Provide the [x, y] coordinate of the cell's center where the given text is located.  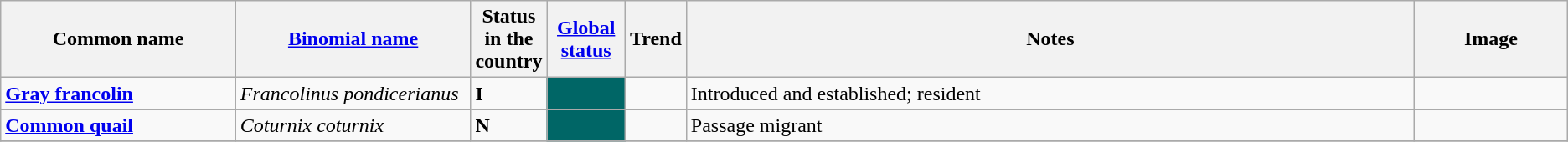
Notes [1050, 39]
I [509, 94]
Francolinus pondicerianus [353, 94]
Binomial name [353, 39]
Coturnix coturnix [353, 125]
Status in the country [509, 39]
Common name [119, 39]
Introduced and established; resident [1050, 94]
Global status [586, 39]
Image [1491, 39]
Common quail [119, 125]
N [509, 125]
Passage migrant [1050, 125]
Gray francolin [119, 94]
Trend [655, 39]
